Provide the [x, y] coordinate of the cell's center where the given text is located.  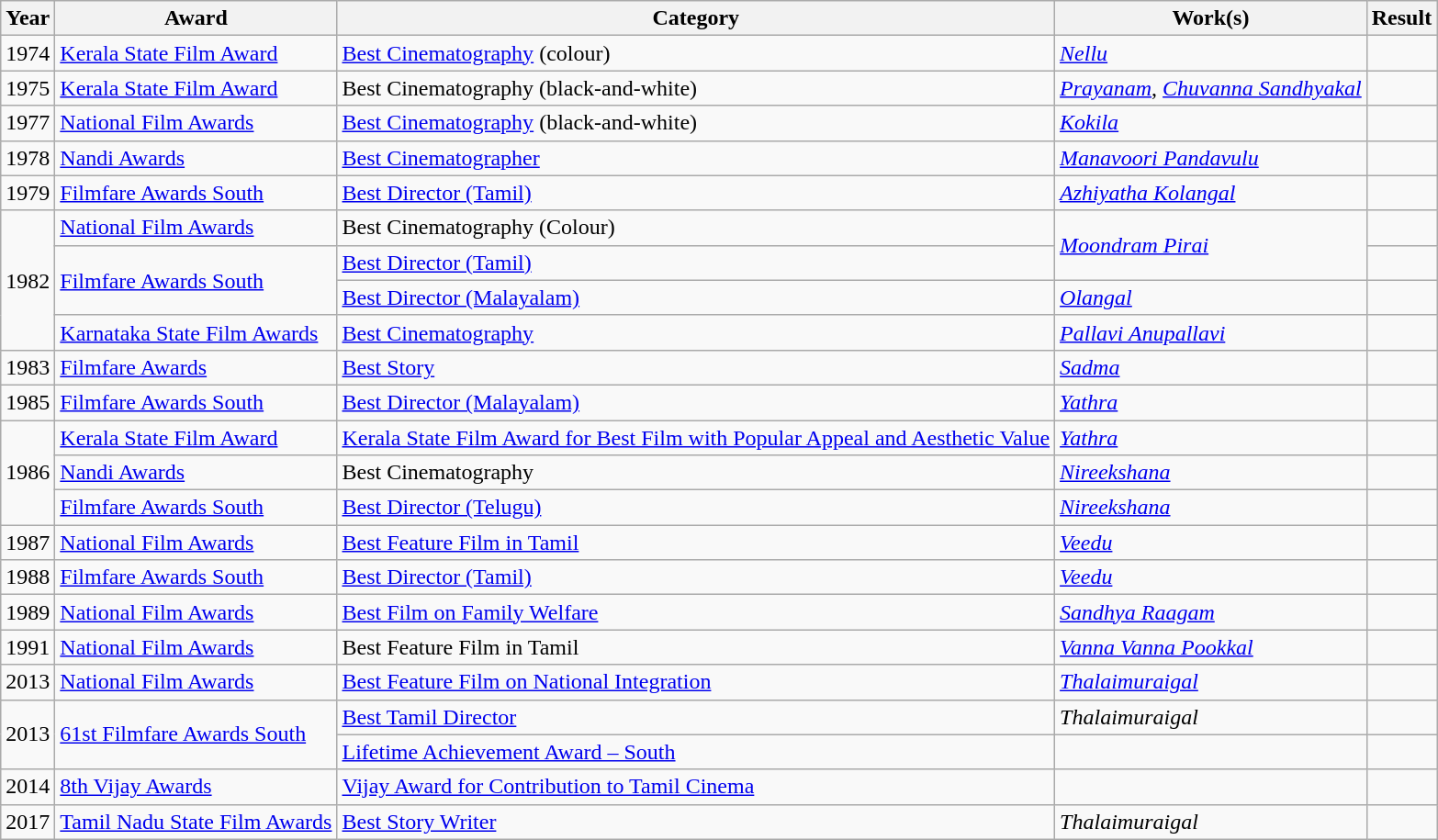
Moondram Pirai [1211, 245]
Olangal [1211, 297]
2014 [28, 787]
Best Feature Film on National Integration [696, 682]
1983 [28, 367]
Sadma [1211, 367]
1987 [28, 543]
1985 [28, 402]
1974 [28, 53]
Pallavi Anupallavi [1211, 332]
Sandhya Raagam [1211, 612]
Result [1401, 18]
Vijay Award for Contribution to Tamil Cinema [696, 787]
Year [28, 18]
Lifetime Achievement Award – South [696, 752]
Karnataka State Film Awards [197, 332]
8th Vijay Awards [197, 787]
1979 [28, 193]
1986 [28, 473]
Best Story [696, 367]
Best Story Writer [696, 822]
1991 [28, 647]
Filmfare Awards [197, 367]
Category [696, 18]
Best Director (Telugu) [696, 508]
Best Cinematography (Colour) [696, 228]
Award [197, 18]
61st Filmfare Awards South [197, 734]
1978 [28, 158]
Nellu [1211, 53]
1988 [28, 577]
Prayanam, Chuvanna Sandhyakal [1211, 88]
Azhiyatha Kolangal [1211, 193]
Vanna Vanna Pookkal [1211, 647]
Work(s) [1211, 18]
1989 [28, 612]
Manavoori Pandavulu [1211, 158]
2017 [28, 822]
1975 [28, 88]
Best Film on Family Welfare [696, 612]
1982 [28, 280]
1977 [28, 123]
Best Cinematographer [696, 158]
Best Cinematography (colour) [696, 53]
Kokila [1211, 123]
Best Tamil Director [696, 717]
Tamil Nadu State Film Awards [197, 822]
Kerala State Film Award for Best Film with Popular Appeal and Aesthetic Value [696, 438]
